Detect which cell encompasses the target text, then output its (X, Y) center coordinate. 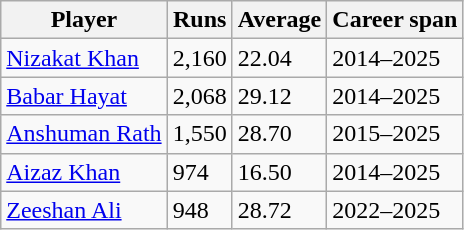
Average (280, 20)
16.50 (280, 172)
Babar Hayat (84, 96)
Nizakat Khan (84, 58)
Anshuman Rath (84, 134)
974 (200, 172)
28.70 (280, 134)
22.04 (280, 58)
2,068 (200, 96)
Zeeshan Ali (84, 210)
2,160 (200, 58)
Aizaz Khan (84, 172)
Player (84, 20)
948 (200, 210)
28.72 (280, 210)
2015–2025 (395, 134)
1,550 (200, 134)
Runs (200, 20)
Career span (395, 20)
29.12 (280, 96)
2022–2025 (395, 210)
